Detect which cell encompasses the target text, then output its [X, Y] center coordinate. 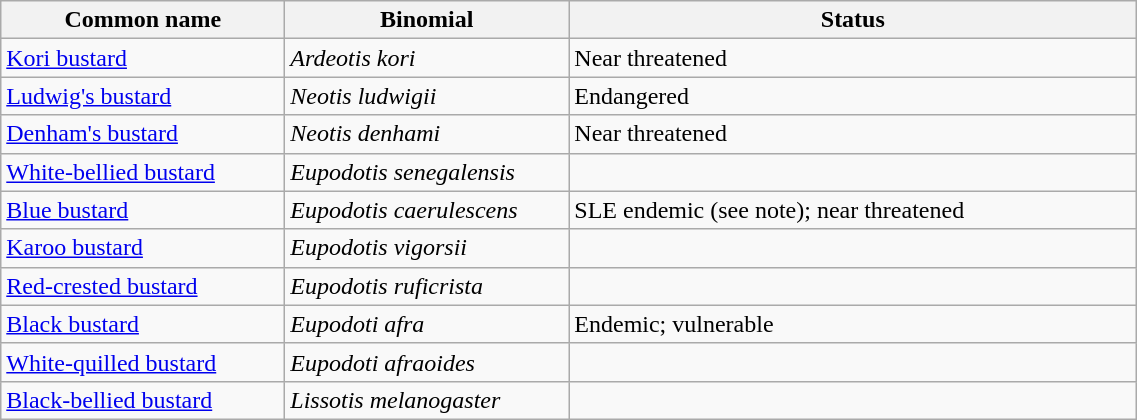
Black-bellied bustard [143, 400]
Eupodotis ruficrista [427, 286]
Ludwig's bustard [143, 96]
Black bustard [143, 324]
Kori bustard [143, 58]
Denham's bustard [143, 134]
Eupodoti afra [427, 324]
Lissotis melanogaster [427, 400]
Endemic; vulnerable [853, 324]
Blue bustard [143, 210]
Eupodotis senegalensis [427, 172]
Binomial [427, 20]
White-quilled bustard [143, 362]
Eupodoti afraoides [427, 362]
Eupodotis caerulescens [427, 210]
Status [853, 20]
Neotis ludwigii [427, 96]
Common name [143, 20]
Red-crested bustard [143, 286]
White-bellied bustard [143, 172]
Eupodotis vigorsii [427, 248]
Karoo bustard [143, 248]
Endangered [853, 96]
SLE endemic (see note); near threatened [853, 210]
Ardeotis kori [427, 58]
Neotis denhami [427, 134]
